Pinpoint the cell where the given text exists, returning its [X, Y] midpoint coordinate. 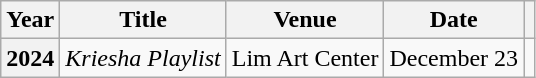
Title [143, 20]
Lim Art Center [305, 58]
Year [30, 20]
2024 [30, 58]
December 23 [454, 58]
Date [454, 20]
Kriesha Playlist [143, 58]
Venue [305, 20]
